Detect which cell encompasses the target text, then output its (X, Y) center coordinate. 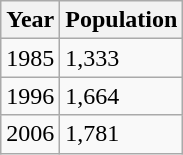
1,333 (122, 58)
Year (30, 20)
1,664 (122, 96)
Population (122, 20)
1996 (30, 96)
1985 (30, 58)
2006 (30, 134)
1,781 (122, 134)
